Determine the [X, Y] coordinate at the center of the cell enclosing the given text.  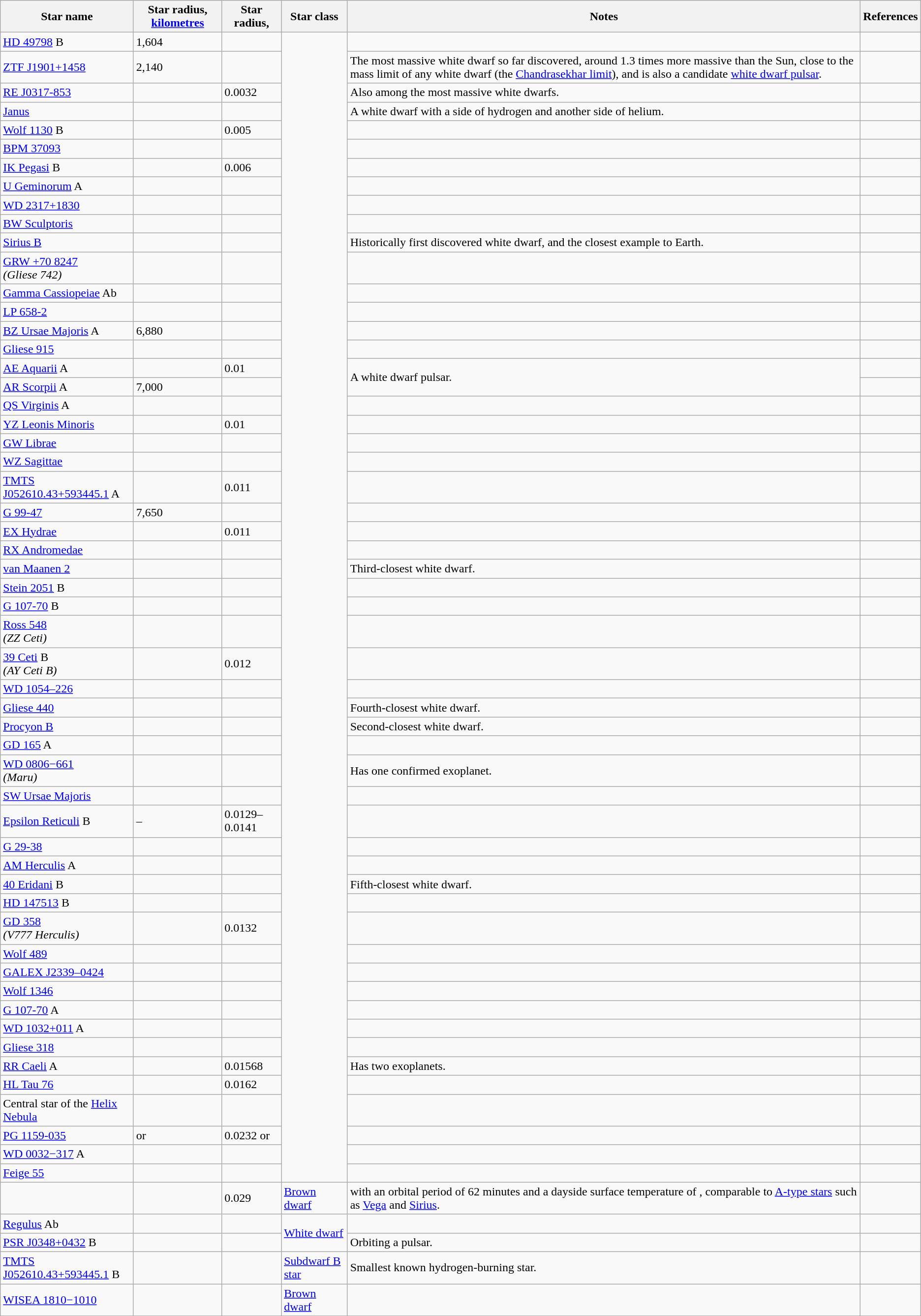
Feige 55 [67, 1173]
2,140 [178, 67]
Historically first discovered white dwarf, and the closest example to Earth. [604, 242]
BZ Ursae Majoris A [67, 331]
van Maanen 2 [67, 568]
7,000 [178, 387]
GD 358(V777 Herculis) [67, 928]
0.0032 [252, 93]
Stein 2051 B [67, 587]
Epsilon Reticuli B [67, 821]
U Geminorum A [67, 186]
Third-closest white dwarf. [604, 568]
0.0162 [252, 1085]
RX Andromedae [67, 550]
WD 0032−317 A [67, 1154]
Gliese 440 [67, 708]
0.01568 [252, 1066]
WD 0806−661(Maru) [67, 771]
G 107-70 A [67, 1010]
RE J0317-853 [67, 93]
RR Caeli A [67, 1066]
0.0132 [252, 928]
PSR J0348+0432 B [67, 1242]
HL Tau 76 [67, 1085]
0.006 [252, 167]
Star radius, kilometres [178, 17]
0.029 [252, 1198]
HD 49798 B [67, 42]
Subdwarf B star [315, 1268]
A white dwarf with a side of hydrogen and another side of helium. [604, 111]
Star name [67, 17]
with an orbital period of 62 minutes and a dayside surface temperature of , comparable to A-type stars such as Vega and Sirius. [604, 1198]
PG 1159-035 [67, 1135]
Wolf 1130 B [67, 130]
WISEA 1810−1010 [67, 1299]
Second-closest white dwarf. [604, 726]
White dwarf [315, 1233]
0.0232 or [252, 1135]
Gliese 915 [67, 349]
GRW +70 8247(Gliese 742) [67, 268]
7,650 [178, 512]
WD 1054–226 [67, 689]
Wolf 489 [67, 953]
Also among the most massive white dwarfs. [604, 93]
1,604 [178, 42]
TMTS J052610.43+593445.1 A [67, 487]
or [178, 1135]
References [890, 17]
Has one confirmed exoplanet. [604, 771]
Procyon B [67, 726]
WD 2317+1830 [67, 205]
AR Scorpii A [67, 387]
HD 147513 B [67, 903]
GD 165 A [67, 745]
BPM 37093 [67, 149]
A white dwarf pulsar. [604, 377]
QS Virginis A [67, 406]
WD 1032+011 A [67, 1029]
Smallest known hydrogen-burning star. [604, 1268]
G 29-38 [67, 846]
GALEX J2339–0424 [67, 972]
Notes [604, 17]
Sirius B [67, 242]
ZTF J1901+1458 [67, 67]
SW Ursae Majoris [67, 796]
Janus [67, 111]
Orbiting a pulsar. [604, 1242]
AE Aquarii A [67, 368]
Wolf 1346 [67, 991]
EX Hydrae [67, 531]
WZ Sagittae [67, 462]
Regulus Ab [67, 1223]
AM Herculis A [67, 865]
BW Sculptoris [67, 223]
Fifth-closest white dwarf. [604, 884]
Gliese 318 [67, 1047]
Star radius, [252, 17]
40 Eridani B [67, 884]
0.0129–0.0141 [252, 821]
Fourth-closest white dwarf. [604, 708]
39 Ceti B(AY Ceti B) [67, 663]
LP 658-2 [67, 312]
6,880 [178, 331]
Gamma Cassiopeiae Ab [67, 293]
0.005 [252, 130]
Central star of the Helix Nebula [67, 1110]
G 107-70 B [67, 606]
TMTS J052610.43+593445.1 B [67, 1268]
Star class [315, 17]
YZ Leonis Minoris [67, 424]
Ross 548(ZZ Ceti) [67, 632]
– [178, 821]
IK Pegasi B [67, 167]
G 99-47 [67, 512]
Has two exoplanets. [604, 1066]
0.012 [252, 663]
GW Librae [67, 443]
